Identify which cell holds the provided text, then report its [X, Y] central coordinate. 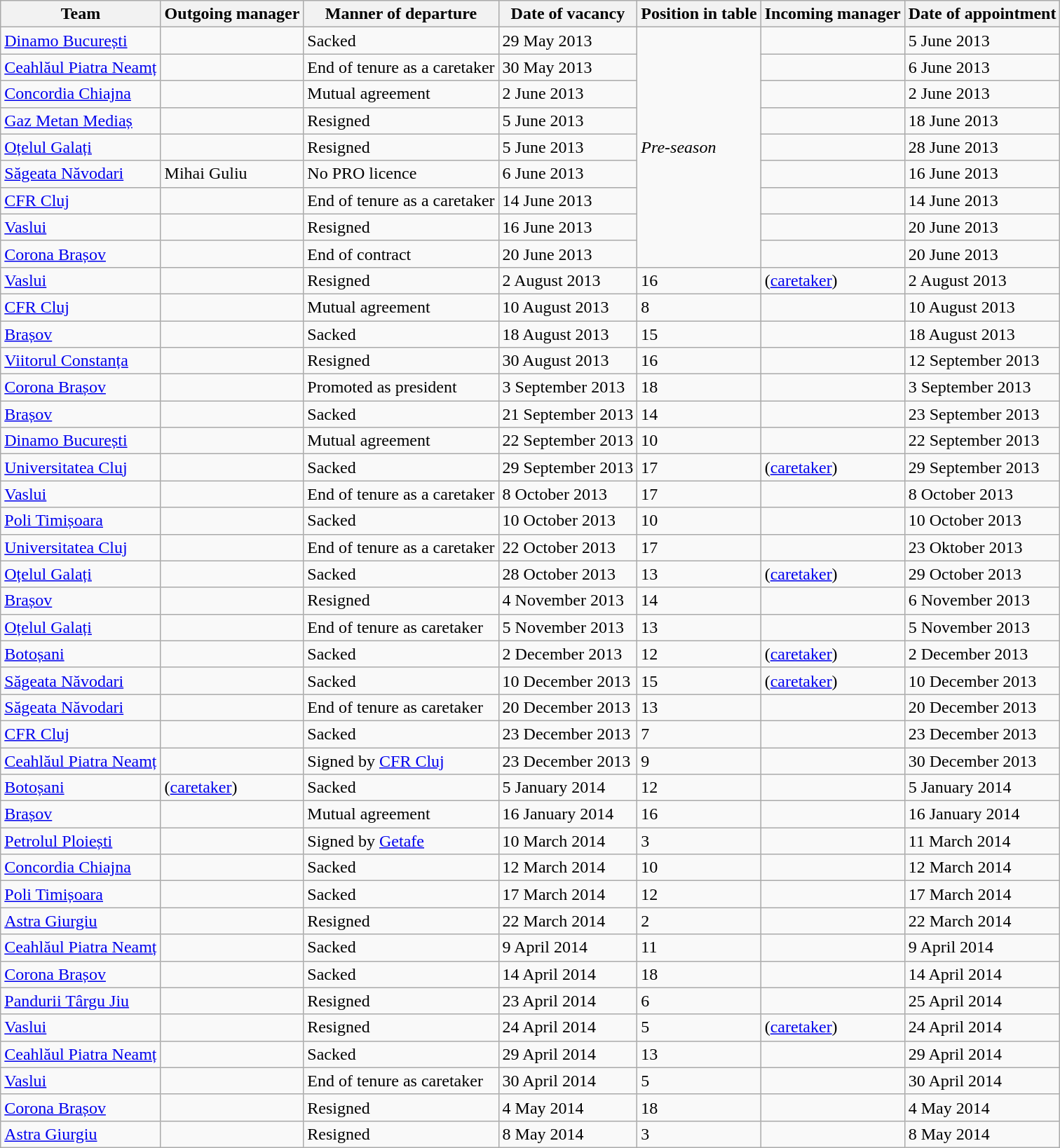
11 [699, 948]
29 May 2013 [568, 41]
2 [699, 921]
28 October 2013 [568, 574]
Mihai Guliu [232, 174]
Petrolul Ploiești [81, 841]
Promoted as president [401, 388]
7 [699, 734]
30 December 2013 [982, 760]
30 August 2013 [568, 361]
End of contract [401, 254]
Viitorul Constanța [81, 361]
Gaz Metan Mediaș [81, 121]
22 October 2013 [568, 547]
25 April 2014 [982, 1001]
Incoming manager [833, 14]
18 June 2013 [982, 121]
Position in table [699, 14]
8 [699, 307]
29 October 2013 [982, 574]
30 May 2013 [568, 67]
Date of appointment [982, 14]
Signed by CFR Cluj [401, 760]
4 November 2013 [568, 601]
Pandurii Târgu Jiu [81, 1001]
23 Oktober 2013 [982, 547]
Pre-season [699, 147]
Outgoing manager [232, 14]
28 June 2013 [982, 147]
No PRO licence [401, 174]
Manner of departure [401, 14]
11 March 2014 [982, 841]
9 [699, 760]
Date of vacancy [568, 14]
6 [699, 1001]
21 September 2013 [568, 414]
10 March 2014 [568, 841]
23 April 2014 [568, 1001]
12 September 2013 [982, 361]
23 September 2013 [982, 414]
Team [81, 14]
6 November 2013 [982, 601]
Signed by Getafe [401, 841]
